Output the (X, Y) coordinate of the center of the cell containing the given text.  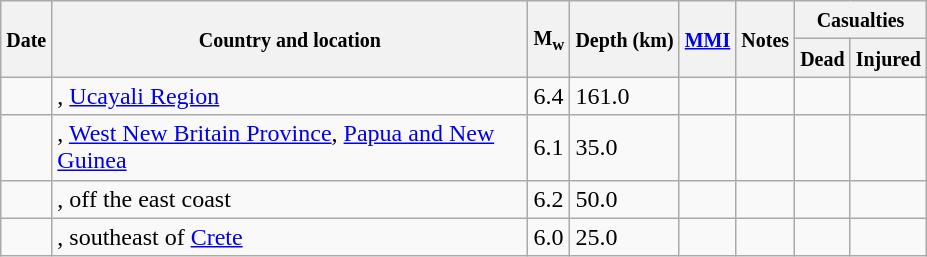
, Ucayali Region (290, 96)
161.0 (624, 96)
Depth (km) (624, 39)
Dead (823, 58)
, southeast of Crete (290, 237)
6.4 (549, 96)
MMI (708, 39)
25.0 (624, 237)
6.2 (549, 199)
Injured (888, 58)
35.0 (624, 148)
, West New Britain Province, Papua and New Guinea (290, 148)
Date (26, 39)
Notes (766, 39)
Mw (549, 39)
Casualties (861, 20)
Country and location (290, 39)
50.0 (624, 199)
6.1 (549, 148)
6.0 (549, 237)
, off the east coast (290, 199)
